Capture the cell that displays the provided text and extract its (x, y) central coordinate. 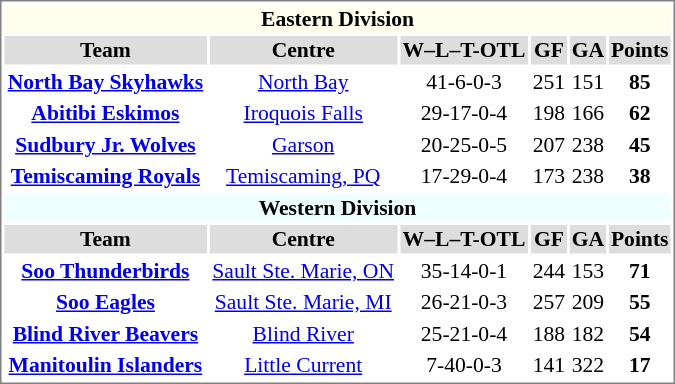
Sudbury Jr. Wolves (105, 144)
55 (640, 302)
62 (640, 113)
153 (588, 270)
29-17-0-4 (464, 113)
45 (640, 144)
182 (588, 334)
251 (549, 82)
188 (549, 334)
35-14-0-1 (464, 270)
Abitibi Eskimos (105, 113)
North Bay (303, 82)
Sault Ste. Marie, ON (303, 270)
17-29-0-4 (464, 176)
Little Current (303, 365)
North Bay Skyhawks (105, 82)
26-21-0-3 (464, 302)
20-25-0-5 (464, 144)
Soo Eagles (105, 302)
151 (588, 82)
71 (640, 270)
7-40-0-3 (464, 365)
198 (549, 113)
Temiscaming Royals (105, 176)
Blind River (303, 334)
244 (549, 270)
Soo Thunderbirds (105, 270)
Temiscaming, PQ (303, 176)
209 (588, 302)
54 (640, 334)
Blind River Beavers (105, 334)
17 (640, 365)
41-6-0-3 (464, 82)
Iroquois Falls (303, 113)
38 (640, 176)
Garson (303, 144)
166 (588, 113)
207 (549, 144)
Sault Ste. Marie, MI (303, 302)
Manitoulin Islanders (105, 365)
257 (549, 302)
25-21-0-4 (464, 334)
141 (549, 365)
85 (640, 82)
Western Division (337, 208)
Eastern Division (337, 18)
322 (588, 365)
173 (549, 176)
